Locate the cell with the specified text and output its [X, Y] center coordinate. 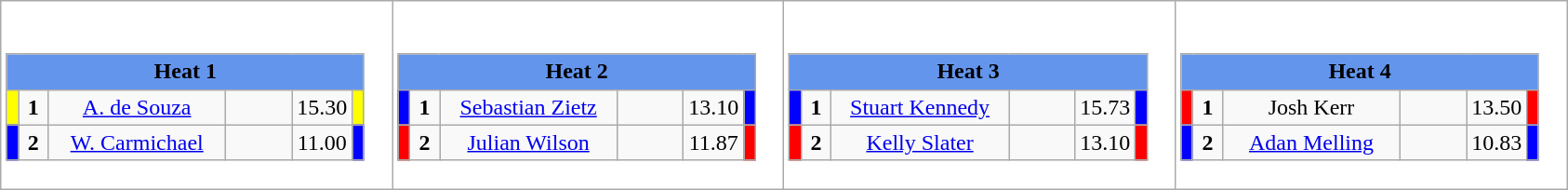
Julian Wilson [528, 142]
Stuart Kennedy [921, 107]
Heat 1 [185, 72]
11.87 [714, 142]
Heat 4 1 Josh Kerr 13.50 2 Adan Melling 10.83 [1371, 95]
Heat 2 1 Sebastian Zietz 13.10 2 Julian Wilson 11.87 [588, 95]
10.83 [1497, 142]
Heat 2 [577, 72]
A. de Souza [138, 107]
11.00 [322, 142]
15.30 [322, 107]
Sebastian Zietz [528, 107]
15.73 [1105, 107]
Heat 1 1 A. de Souza 15.30 2 W. Carmichael 11.00 [197, 95]
W. Carmichael [138, 142]
Kelly Slater [921, 142]
Adan Melling [1311, 142]
13.50 [1497, 107]
Heat 4 [1360, 72]
Heat 3 [968, 72]
Heat 3 1 Stuart Kennedy 15.73 2 Kelly Slater 13.10 [980, 95]
Josh Kerr [1311, 107]
